Extract the (X, Y) coordinate from the center of the cell holding the provided text.  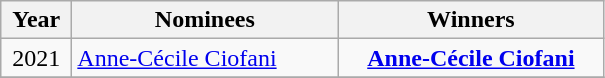
Year (36, 20)
Nominees (205, 20)
2021 (36, 58)
Winners (471, 20)
